For the text-containing cell, return its midpoint in (x, y) coordinate format. 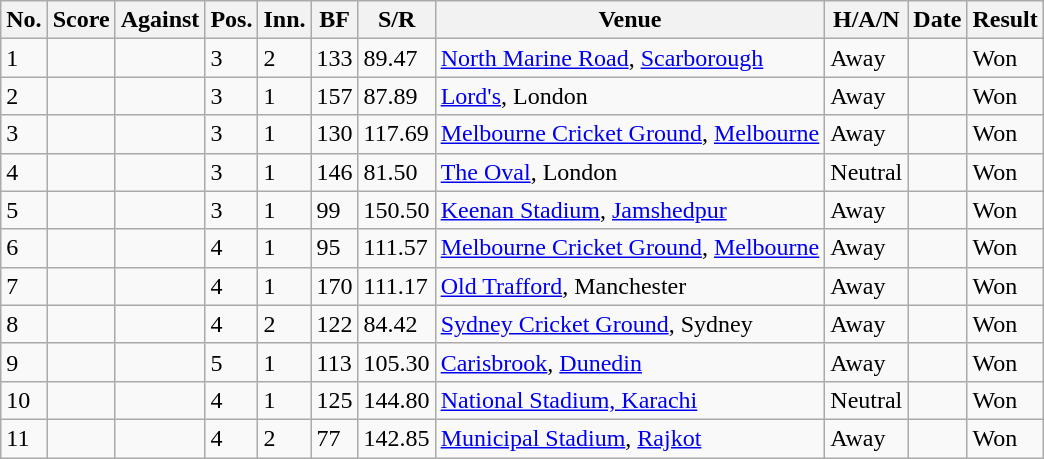
84.42 (396, 324)
142.85 (396, 438)
Old Trafford, Manchester (630, 286)
105.30 (396, 362)
150.50 (396, 210)
144.80 (396, 400)
113 (334, 362)
No. (24, 20)
89.47 (396, 58)
BF (334, 20)
Date (938, 20)
Score (81, 20)
77 (334, 438)
130 (334, 134)
North Marine Road, Scarborough (630, 58)
Inn. (284, 20)
6 (24, 248)
11 (24, 438)
111.17 (396, 286)
10 (24, 400)
Carisbrook, Dunedin (630, 362)
8 (24, 324)
National Stadium, Karachi (630, 400)
S/R (396, 20)
99 (334, 210)
9 (24, 362)
170 (334, 286)
7 (24, 286)
125 (334, 400)
122 (334, 324)
95 (334, 248)
Against (160, 20)
157 (334, 96)
81.50 (396, 172)
Keenan Stadium, Jamshedpur (630, 210)
Result (1005, 20)
Pos. (232, 20)
117.69 (396, 134)
H/A/N (866, 20)
111.57 (396, 248)
146 (334, 172)
Lord's, London (630, 96)
133 (334, 58)
The Oval, London (630, 172)
Sydney Cricket Ground, Sydney (630, 324)
Venue (630, 20)
87.89 (396, 96)
Municipal Stadium, Rajkot (630, 438)
